From the cell containing the given text, extract its center point as [X, Y] coordinate. 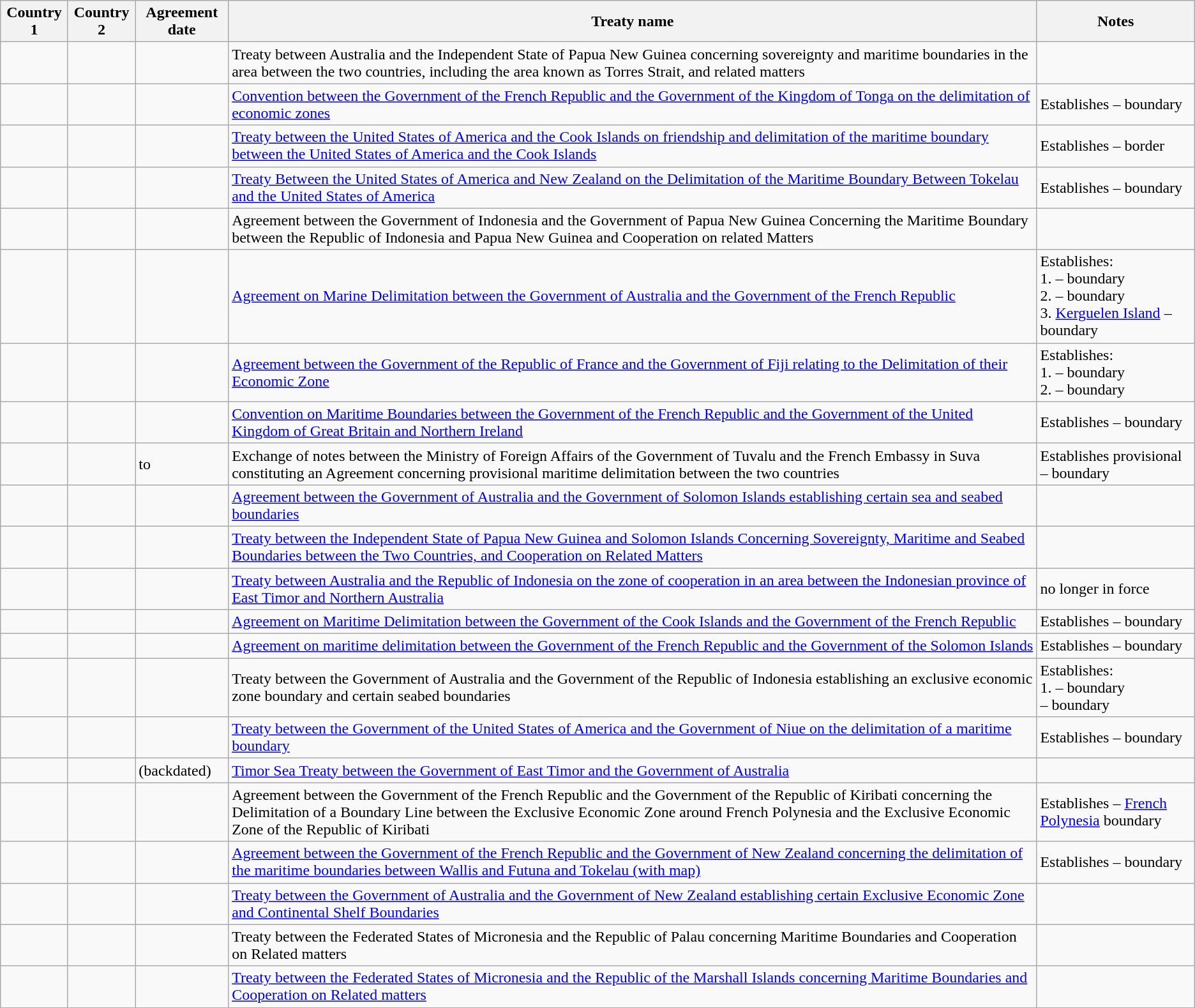
Establishes – border [1116, 146]
to [182, 463]
Timor Sea Treaty between the Government of East Timor and the Government of Australia [633, 771]
Agreement between the Government of the Republic of France and the Government of Fiji relating to the Delimitation of their Economic Zone [633, 372]
Treaty between the Government of the United States of America and the Government of Niue on the delimitation of a maritime boundary [633, 738]
no longer in force [1116, 589]
Establishes:1. – boundary2. – boundary [1116, 372]
Establishes – French Polynesia boundary [1116, 812]
Convention between the Government of the French Republic and the Government of the Kingdom of Tonga on the delimitation of economic zones [633, 105]
Notes [1116, 22]
Country 2 [101, 22]
Establishes provisional – boundary [1116, 463]
Establishes:1. – boundary – boundary [1116, 688]
Agreement date [182, 22]
(backdated) [182, 771]
Agreement on maritime delimitation between the Government of the French Republic and the Government of the Solomon Islands [633, 646]
Agreement on Maritime Delimitation between the Government of the Cook Islands and the Government of the French Republic [633, 622]
Establishes:1. – boundary2. – boundary3. Kerguelen Island – boundary [1116, 296]
Agreement on Marine Delimitation between the Government of Australia and the Government of the French Republic [633, 296]
Treaty name [633, 22]
Treaty between the Federated States of Micronesia and the Republic of Palau concerning Maritime Boundaries and Cooperation on Related matters [633, 945]
Country 1 [34, 22]
Agreement between the Government of Australia and the Government of Solomon Islands establishing certain sea and seabed boundaries [633, 506]
